Scan for the cell matching the given text and deliver its (x, y) coordinate at center. 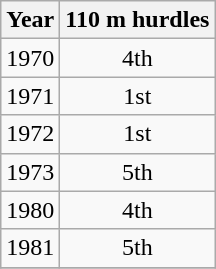
1973 (30, 172)
Year (30, 20)
1970 (30, 58)
1971 (30, 96)
110 m hurdles (138, 20)
1972 (30, 134)
1981 (30, 248)
1980 (30, 210)
